From the cell containing the given text, extract its center point as [x, y] coordinate. 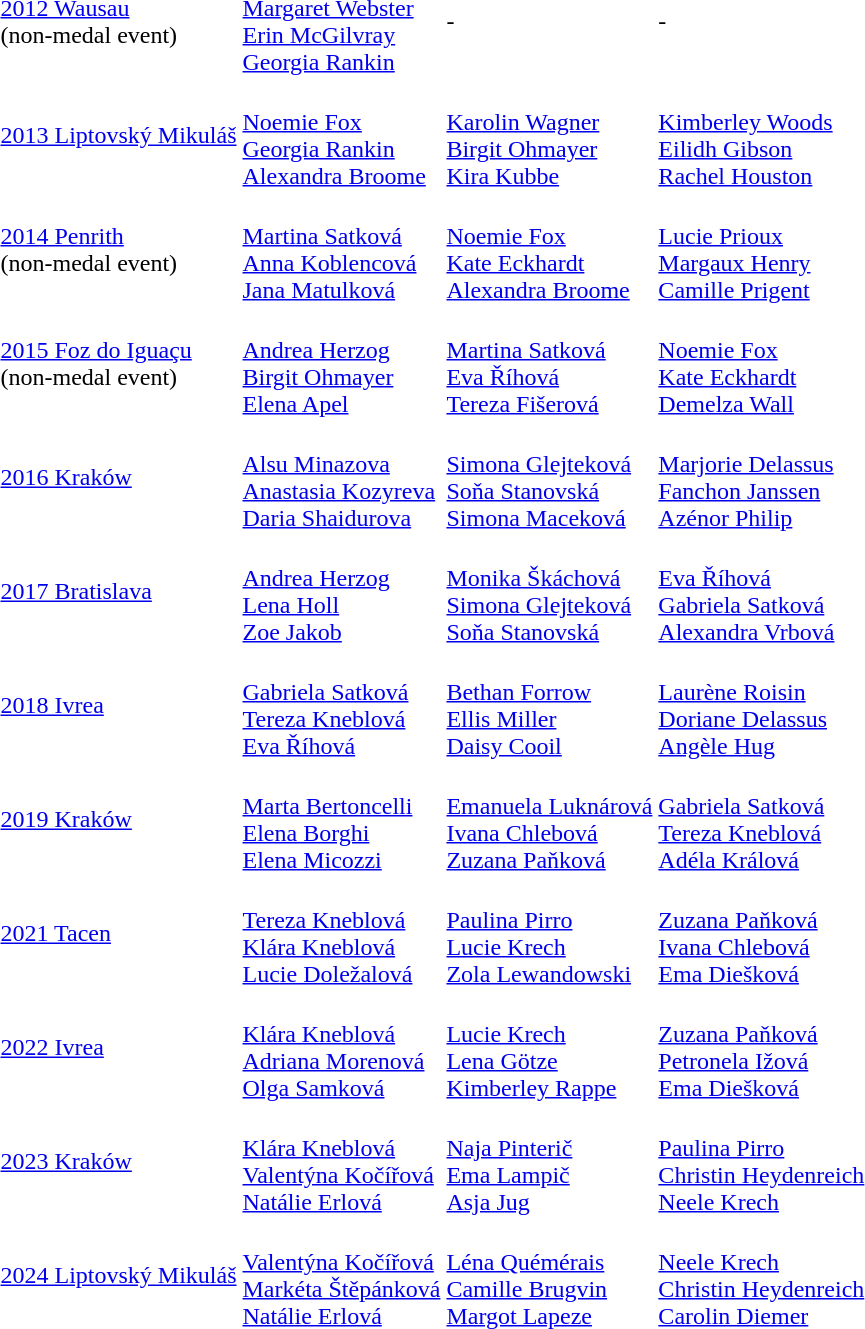
Andrea HerzogBirgit OhmayerElena Apel [342, 364]
Tereza KneblováKlára KneblováLucie Doležalová [342, 934]
Monika ŠkáchováSimona GlejtekováSoňa Stanovská [550, 592]
Klára KneblováValentýna KočířováNatálie Erlová [342, 1162]
Emanuela LuknárováIvana ChlebováZuzana Paňková [550, 820]
Martina SatkováEva ŘíhováTereza Fišerová [550, 364]
Alsu MinazovaAnastasia KozyrevaDaria Shaidurova [342, 478]
Naja PinteričEma LampičAsja Jug [550, 1162]
Simona GlejtekováSoňa StanovskáSimona Maceková [550, 478]
Martina SatkováAnna KoblencováJana Matulková [342, 250]
Paulina PirroLucie KrechZola Lewandowski [550, 934]
Marta BertoncelliElena BorghiElena Micozzi [342, 820]
Gabriela SatkováTereza KneblováEva Říhová [342, 706]
Lucie KrechLena GötzeKimberley Rappe [550, 1048]
Andrea HerzogLena HollZoe Jakob [342, 592]
Noemie FoxKate EckhardtAlexandra Broome [550, 250]
Klára KneblováAdriana MorenováOlga Samková [342, 1048]
Karolin WagnerBirgit OhmayerKira Kubbe [550, 136]
Bethan ForrowEllis MillerDaisy Cooil [550, 706]
Noemie FoxGeorgia RankinAlexandra Broome [342, 136]
